Capture the cell that displays the provided text and extract its [x, y] central coordinate. 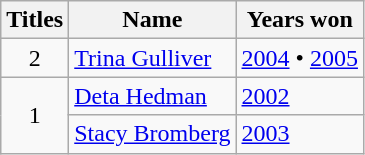
Name [152, 20]
2003 [300, 134]
2002 [300, 96]
Years won [300, 20]
Stacy Bromberg [152, 134]
Deta Hedman [152, 96]
1 [35, 115]
2 [35, 58]
2004 • 2005 [300, 58]
Titles [35, 20]
Trina Gulliver [152, 58]
